Scan for the cell matching the given text and deliver its (x, y) coordinate at center. 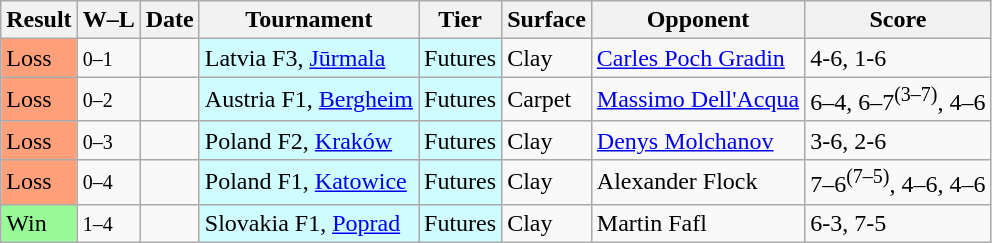
6–4, 6–7(3–7), 4–6 (898, 100)
0–3 (108, 140)
Date (170, 20)
Result (39, 20)
Surface (547, 20)
Martin Fafl (698, 223)
4-6, 1-6 (898, 58)
0–2 (108, 100)
Tier (460, 20)
Win (39, 223)
Denys Molchanov (698, 140)
W–L (108, 20)
Carpet (547, 100)
Poland F2, Kraków (308, 140)
0–1 (108, 58)
1–4 (108, 223)
Slovakia F1, Poprad (308, 223)
Carles Poch Gradin (698, 58)
3-6, 2-6 (898, 140)
Austria F1, Bergheim (308, 100)
Alexander Flock (698, 182)
7–6(7–5), 4–6, 4–6 (898, 182)
Opponent (698, 20)
0–4 (108, 182)
Tournament (308, 20)
Score (898, 20)
Massimo Dell'Acqua (698, 100)
6-3, 7-5 (898, 223)
Poland F1, Katowice (308, 182)
Latvia F3, Jūrmala (308, 58)
